Determine the (x, y) coordinate at the center of the cell enclosing the given text.  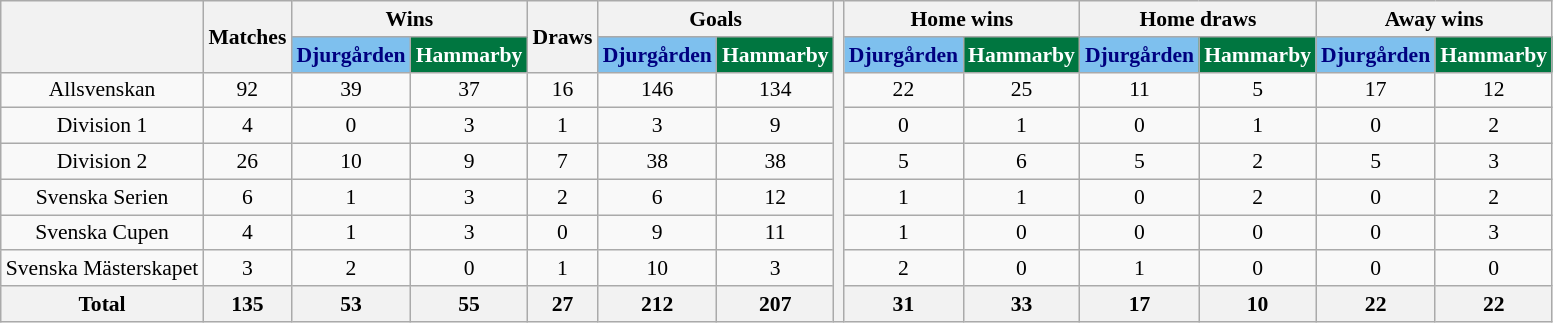
207 (776, 304)
Svenska Mästerskapet (102, 269)
Away wins (1434, 19)
Total (102, 304)
Allsvenskan (102, 90)
7 (562, 162)
Svenska Cupen (102, 233)
25 (1022, 90)
55 (470, 304)
Wins (409, 19)
Division 2 (102, 162)
135 (247, 304)
Division 1 (102, 126)
92 (247, 90)
33 (1022, 304)
Home wins (962, 19)
53 (350, 304)
Draws (562, 36)
212 (658, 304)
Matches (247, 36)
37 (470, 90)
39 (350, 90)
31 (904, 304)
Goals (716, 19)
27 (562, 304)
Home draws (1198, 19)
146 (658, 90)
134 (776, 90)
Svenska Serien (102, 197)
16 (562, 90)
26 (247, 162)
